Locate the cell with the specified text and output its [X, Y] center coordinate. 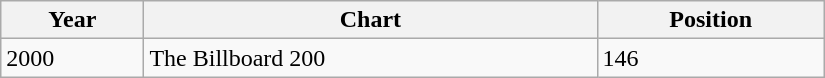
2000 [72, 58]
Chart [370, 20]
The Billboard 200 [370, 58]
Year [72, 20]
Position [710, 20]
146 [710, 58]
